Locate the cell with the specified text and output its [x, y] center coordinate. 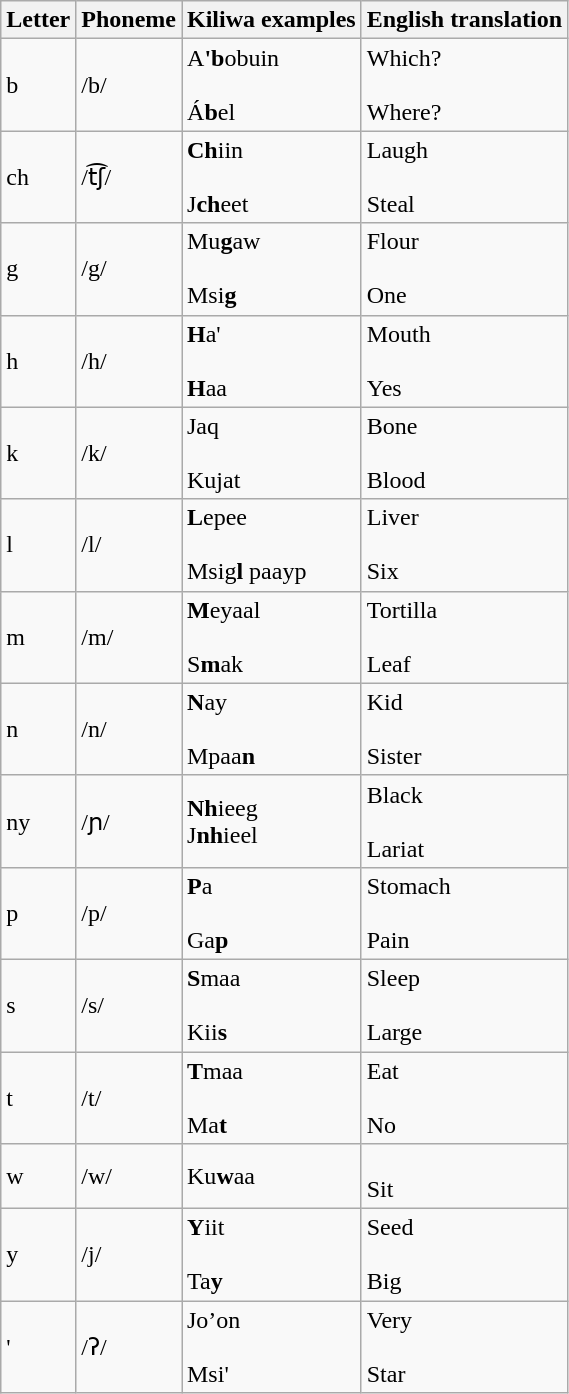
p [38, 913]
YiitTay [272, 1255]
MugawMsig [272, 269]
ch [38, 177]
s [38, 1005]
SeedBig [464, 1255]
Letter [38, 20]
/ɲ/ [129, 821]
English translation [464, 20]
NhieegJnhieel [272, 821]
/b/ [129, 85]
Kuwaa [272, 1176]
/g/ [129, 269]
JaqKujat [272, 453]
/h/ [129, 361]
FlourOne [464, 269]
PaGap [272, 913]
ny [38, 821]
BlackLariat [464, 821]
/l/ [129, 545]
/p/ [129, 913]
VeryStar [464, 1347]
/n/ [129, 729]
Sit [464, 1176]
BoneBlood [464, 453]
' [38, 1347]
Jo’onMsi' [272, 1347]
KidSister [464, 729]
A'bobuinÁbel [272, 85]
Phoneme [129, 20]
MeyaalSmak [272, 637]
LiverSix [464, 545]
/t͡ʃ/ [129, 177]
/m/ [129, 637]
LepeeMsigl paayp [272, 545]
/k/ [129, 453]
MouthYes [464, 361]
SmaaKiis [272, 1005]
StomachPain [464, 913]
g [38, 269]
/t/ [129, 1098]
TortillaLeaf [464, 637]
LaughSteal [464, 177]
ChiinJcheet [272, 177]
k [38, 453]
TmaaMat [272, 1098]
NayMpaan [272, 729]
Kiliwa examples [272, 20]
/s/ [129, 1005]
/w/ [129, 1176]
h [38, 361]
Ha'Haa [272, 361]
m [38, 637]
t [38, 1098]
SleepLarge [464, 1005]
Which?Where? [464, 85]
l [38, 545]
EatNo [464, 1098]
y [38, 1255]
b [38, 85]
/ʔ/ [129, 1347]
/j/ [129, 1255]
n [38, 729]
w [38, 1176]
